Provide the [x, y] coordinate of the cell's center where the given text is located.  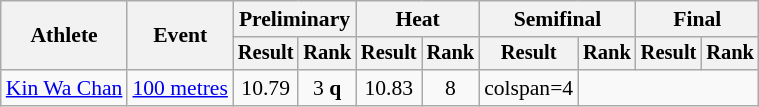
100 metres [180, 88]
Heat [418, 19]
Preliminary [294, 19]
Semifinal [558, 19]
10.83 [389, 88]
colspan=4 [528, 88]
Athlete [64, 36]
3 q [327, 88]
10.79 [266, 88]
Event [180, 36]
Final [698, 19]
8 [451, 88]
Kin Wa Chan [64, 88]
